Scan for the cell matching the given text and deliver its (x, y) coordinate at center. 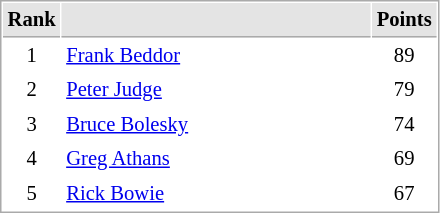
2 (32, 90)
79 (404, 90)
1 (32, 56)
4 (32, 158)
69 (404, 158)
Frank Beddor (216, 56)
Rank (32, 20)
Rick Bowie (216, 194)
67 (404, 194)
5 (32, 194)
Bruce Bolesky (216, 124)
Points (404, 20)
Greg Athans (216, 158)
74 (404, 124)
3 (32, 124)
89 (404, 56)
Peter Judge (216, 90)
